Provide the (x, y) coordinate of the cell's center where the given text is located.  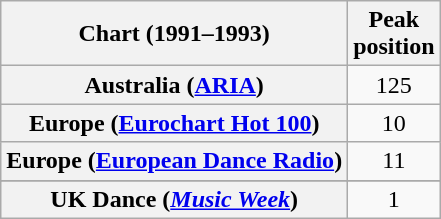
1 (394, 199)
Chart (1991–1993) (174, 34)
125 (394, 85)
Europe (European Dance Radio) (174, 161)
11 (394, 161)
Australia (ARIA) (174, 85)
Peakposition (394, 34)
UK Dance (Music Week) (174, 199)
Europe (Eurochart Hot 100) (174, 123)
10 (394, 123)
